Determine the [x, y] coordinate at the center of the cell enclosing the given text.  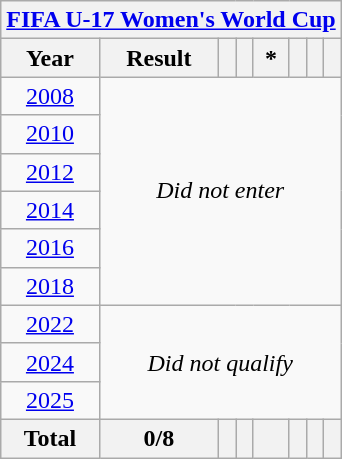
Did not qualify [220, 362]
2024 [50, 362]
FIFA U-17 Women's World Cup [171, 20]
2010 [50, 134]
2018 [50, 286]
Did not enter [220, 191]
0/8 [158, 438]
Result [158, 58]
2025 [50, 400]
2014 [50, 210]
Total [50, 438]
2016 [50, 248]
2008 [50, 96]
2022 [50, 324]
2012 [50, 172]
* [271, 58]
Year [50, 58]
